Locate the cell with the specified text and output its [x, y] center coordinate. 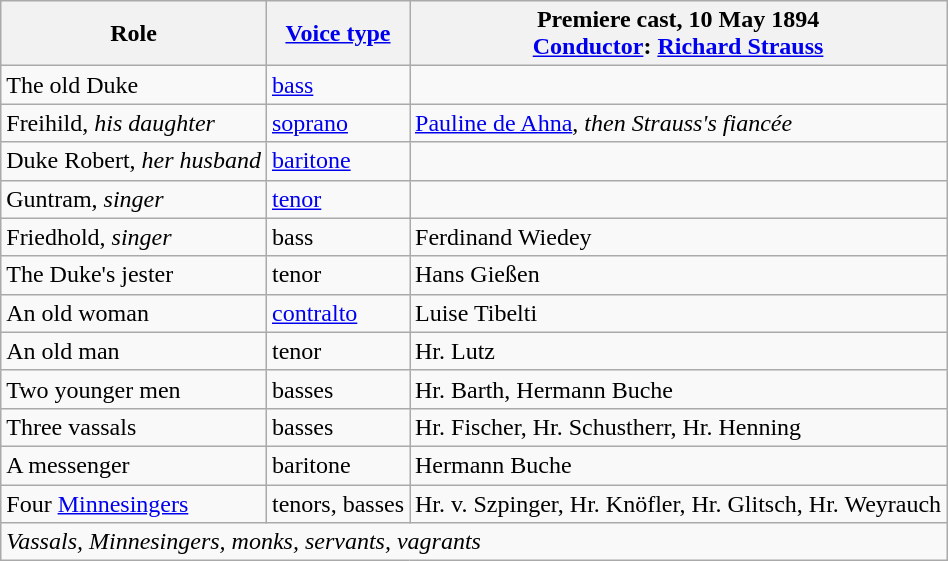
Luise Tibelti [678, 313]
A messenger [134, 465]
Role [134, 34]
Hr. Fischer, Hr. Schustherr, Hr. Henning [678, 427]
An old woman [134, 313]
soprano [338, 123]
Pauline de Ahna, then Strauss's fiancée [678, 123]
Hermann Buche [678, 465]
Friedhold, singer [134, 237]
tenors, basses [338, 503]
Guntram, singer [134, 199]
Four Minnesingers [134, 503]
contralto [338, 313]
Hr. v. Szpinger, Hr. Knöfler, Hr. Glitsch, Hr. Weyrauch [678, 503]
Freihild, his daughter [134, 123]
The old Duke [134, 85]
Voice type [338, 34]
Hr. Barth, Hermann Buche [678, 389]
Two younger men [134, 389]
Ferdinand Wiedey [678, 237]
Hans Gießen [678, 275]
Three vassals [134, 427]
Premiere cast, 10 May 1894Conductor: Richard Strauss [678, 34]
Duke Robert, her husband [134, 161]
Hr. Lutz [678, 351]
Vassals, Minnesingers, monks, servants, vagrants [474, 542]
An old man [134, 351]
The Duke's jester [134, 275]
